Return (x, y) of the center of cell containing provided text 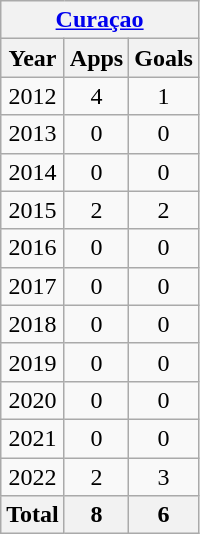
8 (96, 515)
2015 (33, 210)
6 (164, 515)
2020 (33, 400)
2016 (33, 248)
3 (164, 477)
2019 (33, 362)
2014 (33, 172)
4 (96, 96)
2013 (33, 134)
Apps (96, 58)
Curaçao (100, 20)
2012 (33, 96)
Year (33, 58)
2018 (33, 324)
2022 (33, 477)
2021 (33, 438)
2017 (33, 286)
Goals (164, 58)
1 (164, 96)
Total (33, 515)
